Search for the cell housing the specified text and yield its [X, Y] center coordinate. 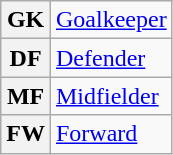
DF [26, 58]
Defender [111, 58]
Midfielder [111, 96]
Forward [111, 134]
Goalkeeper [111, 20]
GK [26, 20]
FW [26, 134]
MF [26, 96]
